Return the [x, y] coordinate for the center point of the cell that contains the specified text.  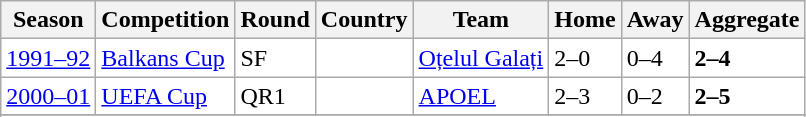
2–0 [585, 58]
0–4 [655, 58]
2000–01 [48, 96]
2–3 [585, 96]
Away [655, 20]
0–2 [655, 96]
UEFA Cup [166, 96]
SF [275, 58]
2–4 [747, 58]
Aggregate [747, 20]
Home [585, 20]
Oțelul Galați [481, 58]
APOEL [481, 96]
Team [481, 20]
Competition [166, 20]
Season [48, 20]
Country [364, 20]
2–5 [747, 96]
1991–92 [48, 58]
Balkans Cup [166, 58]
Round [275, 20]
QR1 [275, 96]
